Return the (X, Y) coordinate for the center point of the cell that contains the specified text.  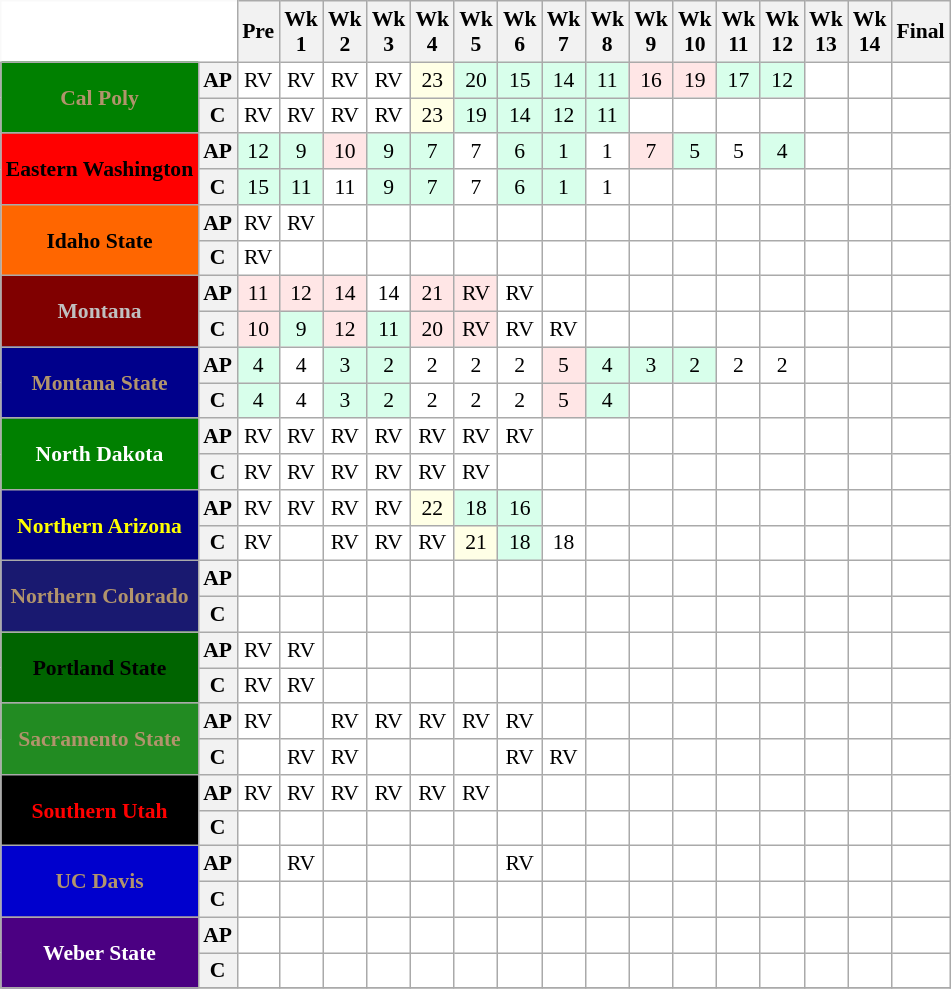
Weber State (100, 952)
Portland State (100, 668)
Wk14 (870, 32)
Wk8 (607, 32)
North Dakota (100, 454)
Wk6 (520, 32)
Pre (258, 32)
UC Davis (100, 882)
Southern Utah (100, 810)
Wk4 (432, 32)
Northern Arizona (100, 526)
Wk7 (564, 32)
Wk12 (782, 32)
Montana State (100, 382)
Final (920, 32)
Wk3 (389, 32)
Wk5 (476, 32)
Wk13 (826, 32)
Sacramento State (100, 740)
Cal Poly (100, 98)
Northern Colorado (100, 596)
22 (432, 508)
Wk1 (301, 32)
Wk2 (345, 32)
Montana (100, 312)
Idaho State (100, 240)
17 (739, 80)
Wk10 (695, 32)
Wk11 (739, 32)
Eastern Washington (100, 170)
Wk9 (651, 32)
